Capture the cell that displays the provided text and extract its [X, Y] central coordinate. 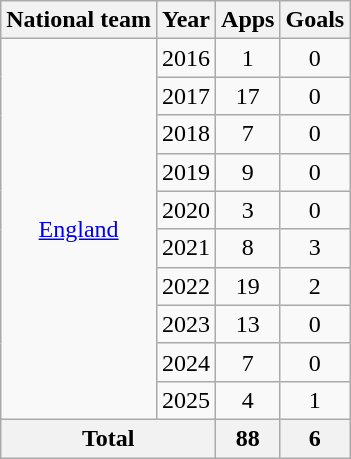
6 [315, 438]
2018 [186, 134]
2025 [186, 400]
2020 [186, 210]
2022 [186, 286]
9 [248, 172]
Goals [315, 20]
2 [315, 286]
4 [248, 400]
2016 [186, 58]
Total [108, 438]
88 [248, 438]
2019 [186, 172]
13 [248, 324]
8 [248, 248]
Year [186, 20]
2021 [186, 248]
2024 [186, 362]
17 [248, 96]
Apps [248, 20]
England [79, 230]
19 [248, 286]
National team [79, 20]
2023 [186, 324]
2017 [186, 96]
